From the cell containing the given text, extract its center point as [X, Y] coordinate. 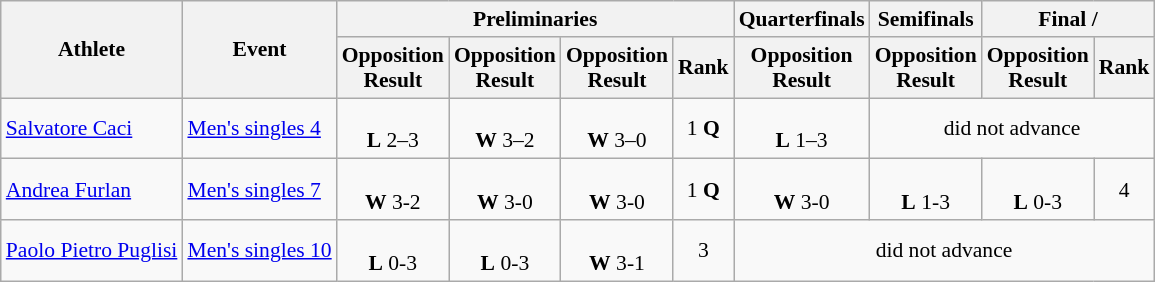
Paolo Pietro Puglisi [92, 250]
Preliminaries [536, 19]
L 1–3 [802, 128]
W 3-1 [617, 250]
W 3–0 [617, 128]
Semifinals [926, 19]
Andrea Furlan [92, 190]
4 [1124, 190]
Quarterfinals [802, 19]
L 2–3 [393, 128]
W 3-2 [393, 190]
Men's singles 7 [259, 190]
L 1-3 [926, 190]
Men's singles 4 [259, 128]
Final / [1068, 19]
3 [704, 250]
Men's singles 10 [259, 250]
Salvatore Caci [92, 128]
Event [259, 50]
W 3–2 [505, 128]
Athlete [92, 50]
